Return (x, y) of the center of cell containing provided text 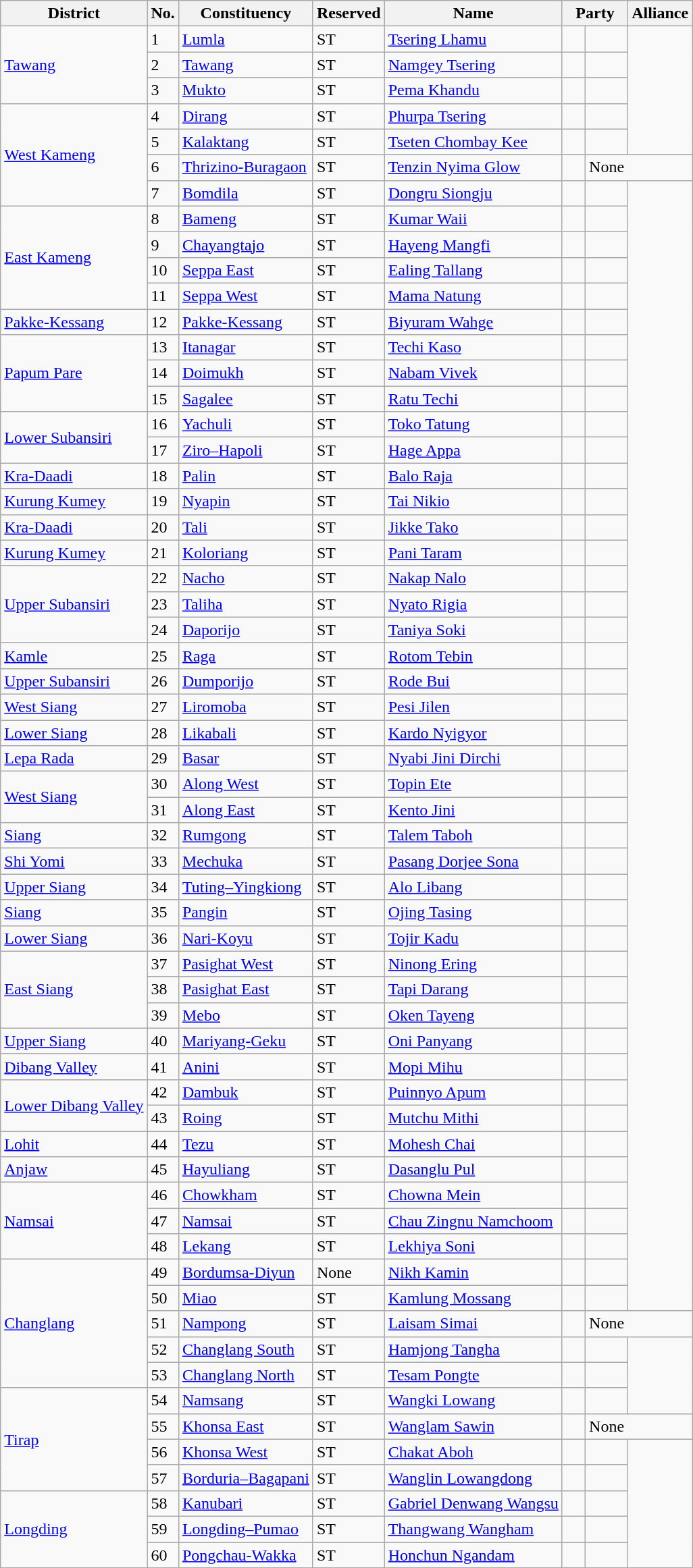
Pasighat East (246, 990)
23 (163, 604)
Rode Bui (473, 681)
Along East (246, 810)
25 (163, 655)
Lepa Rada (74, 759)
30 (163, 784)
Pesi Jilen (473, 707)
East Kameng (74, 257)
Kumar Waii (473, 219)
22 (163, 578)
38 (163, 990)
Hamjong Tangha (473, 1349)
Nyapin (246, 502)
Nikh Kamin (473, 1272)
Changlang North (246, 1375)
Gabriel Denwang Wangsu (473, 1503)
Tojir Kadu (473, 938)
Rotom Tebin (473, 655)
Hayuliang (246, 1170)
Palin (246, 476)
Liromoba (246, 707)
Kamle (74, 655)
West Kameng (74, 155)
Dasanglu Pul (473, 1170)
17 (163, 450)
Sagalee (246, 399)
Pani Taram (473, 553)
Reserved (349, 13)
Dambuk (246, 1092)
Bameng (246, 219)
Thrizino-Buragaon (246, 167)
Dibang Valley (74, 1066)
Constituency (246, 13)
55 (163, 1426)
East Siang (74, 990)
1 (163, 39)
Likabali (246, 732)
Mariyang-Geku (246, 1041)
Name (473, 13)
Doimukh (246, 373)
31 (163, 810)
8 (163, 219)
Nacho (246, 578)
Techi Kaso (473, 348)
42 (163, 1092)
Lekhiya Soni (473, 1247)
11 (163, 296)
Bomdila (246, 193)
Oni Panyang (473, 1041)
Dongru Siongju (473, 193)
Alliance (661, 13)
35 (163, 913)
24 (163, 630)
Ratu Techi (473, 399)
Wanglam Sawin (473, 1426)
Dumporijo (246, 681)
Oken Tayeng (473, 1015)
Tirap (74, 1439)
Pongchau-Wakka (246, 1555)
Seppa East (246, 270)
4 (163, 116)
Mopi Mihu (473, 1066)
Nyabi Jini Dirchi (473, 759)
Dirang (246, 116)
58 (163, 1503)
Tali (246, 527)
46 (163, 1195)
7 (163, 193)
Bordumsa-Diyun (246, 1272)
Rumgong (246, 836)
44 (163, 1144)
Mohesh Chai (473, 1144)
Kardo Nyigyor (473, 732)
Ealing Tallang (473, 270)
51 (163, 1324)
Longding–Pumao (246, 1529)
Shi Yomi (74, 861)
Borduria–Bagapani (246, 1478)
Along West (246, 784)
10 (163, 270)
Basar (246, 759)
Chowna Mein (473, 1195)
3 (163, 90)
33 (163, 861)
Tapi Darang (473, 990)
Wangki Lowang (473, 1401)
57 (163, 1478)
Mechuka (246, 861)
Tenzin Nyima Glow (473, 167)
19 (163, 502)
Lekang (246, 1247)
Mama Natung (473, 296)
27 (163, 707)
Tai Nikio (473, 502)
56 (163, 1452)
Balo Raja (473, 476)
Thangwang Wangham (473, 1529)
Alo Libang (473, 887)
54 (163, 1401)
Lower Dibang Valley (74, 1105)
Mukto (246, 90)
Taliha (246, 604)
36 (163, 938)
Ojing Tasing (473, 913)
Changlang (74, 1324)
Daporijo (246, 630)
Anjaw (74, 1170)
Lumla (246, 39)
Topin Ete (473, 784)
47 (163, 1221)
Tezu (246, 1144)
12 (163, 322)
5 (163, 142)
Khonsa East (246, 1426)
Hage Appa (473, 450)
Ziro–Hapoli (246, 450)
Pangin (246, 913)
Ninong Ering (473, 964)
29 (163, 759)
Pema Khandu (473, 90)
20 (163, 527)
Longding (74, 1529)
Chayangtajo (246, 244)
Mebo (246, 1015)
Nampong (246, 1324)
Koloriang (246, 553)
Lower Subansiri (74, 437)
14 (163, 373)
Chowkham (246, 1195)
52 (163, 1349)
6 (163, 167)
District (74, 13)
50 (163, 1298)
Kanubari (246, 1503)
15 (163, 399)
Roing (246, 1118)
Anini (246, 1066)
41 (163, 1066)
45 (163, 1170)
32 (163, 836)
60 (163, 1555)
Kalaktang (246, 142)
Tesam Pongte (473, 1375)
Itanagar (246, 348)
34 (163, 887)
18 (163, 476)
Yachuli (246, 425)
Papum Pare (74, 373)
Lohit (74, 1144)
Raga (246, 655)
Phurpa Tsering (473, 116)
Hayeng Mangfi (473, 244)
9 (163, 244)
16 (163, 425)
37 (163, 964)
Miao (246, 1298)
Laisam Simai (473, 1324)
Seppa West (246, 296)
Khonsa West (246, 1452)
Changlang South (246, 1349)
53 (163, 1375)
Nari-Koyu (246, 938)
59 (163, 1529)
Pasang Dorjee Sona (473, 861)
13 (163, 348)
49 (163, 1272)
Puinnyo Apum (473, 1092)
Tseten Chombay Kee (473, 142)
Kamlung Mossang (473, 1298)
Toko Tatung (473, 425)
Taniya Soki (473, 630)
Biyuram Wahge (473, 322)
2 (163, 65)
Party (594, 13)
No. (163, 13)
Namgey Tsering (473, 65)
26 (163, 681)
Nyato Rigia (473, 604)
Talem Taboh (473, 836)
Kento Jini (473, 810)
43 (163, 1118)
Nabam Vivek (473, 373)
Wanglin Lowangdong (473, 1478)
Tuting–Yingkiong (246, 887)
Honchun Ngandam (473, 1555)
Namsang (246, 1401)
Mutchu Mithi (473, 1118)
48 (163, 1247)
Pasighat West (246, 964)
Chau Zingnu Namchoom (473, 1221)
28 (163, 732)
40 (163, 1041)
Jikke Tako (473, 527)
Chakat Aboh (473, 1452)
21 (163, 553)
Nakap Nalo (473, 578)
39 (163, 1015)
Tsering Lhamu (473, 39)
